Find where the given text appears and provide that cell's center as (x, y) coordinate. 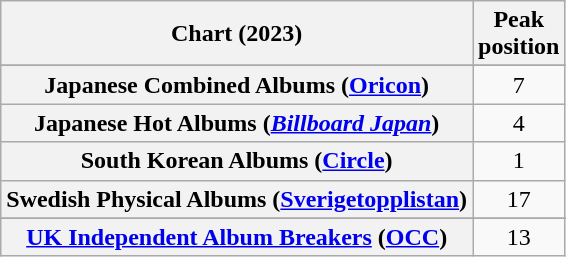
Japanese Hot Albums (Billboard Japan) (237, 123)
Swedish Physical Albums (Sverigetopplistan) (237, 199)
17 (519, 199)
13 (519, 237)
Peakposition (519, 34)
4 (519, 123)
7 (519, 85)
1 (519, 161)
South Korean Albums (Circle) (237, 161)
Japanese Combined Albums (Oricon) (237, 85)
UK Independent Album Breakers (OCC) (237, 237)
Chart (2023) (237, 34)
